Search for the cell housing the specified text and yield its (x, y) center coordinate. 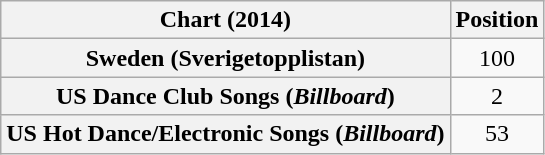
Sweden (Sverigetopplistan) (226, 58)
Position (497, 20)
53 (497, 134)
2 (497, 96)
US Dance Club Songs (Billboard) (226, 96)
US Hot Dance/Electronic Songs (Billboard) (226, 134)
Chart (2014) (226, 20)
100 (497, 58)
